Locate the cell with the specified text and output its [X, Y] center coordinate. 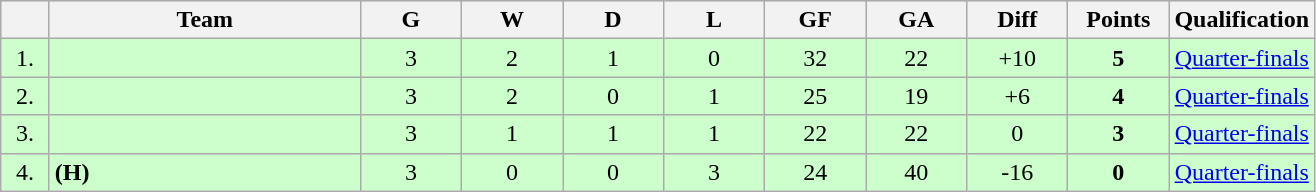
1. [26, 58]
Diff [1018, 20]
G [410, 20]
5 [1118, 58]
+6 [1018, 96]
25 [816, 96]
24 [816, 172]
Points [1118, 20]
L [714, 20]
GF [816, 20]
W [512, 20]
4 [1118, 96]
19 [916, 96]
+10 [1018, 58]
Qualification [1242, 20]
32 [816, 58]
GA [916, 20]
4. [26, 172]
(H) [204, 172]
3. [26, 134]
D [612, 20]
40 [916, 172]
2. [26, 96]
-16 [1018, 172]
Team [204, 20]
